Search for the cell housing the specified text and yield its (x, y) center coordinate. 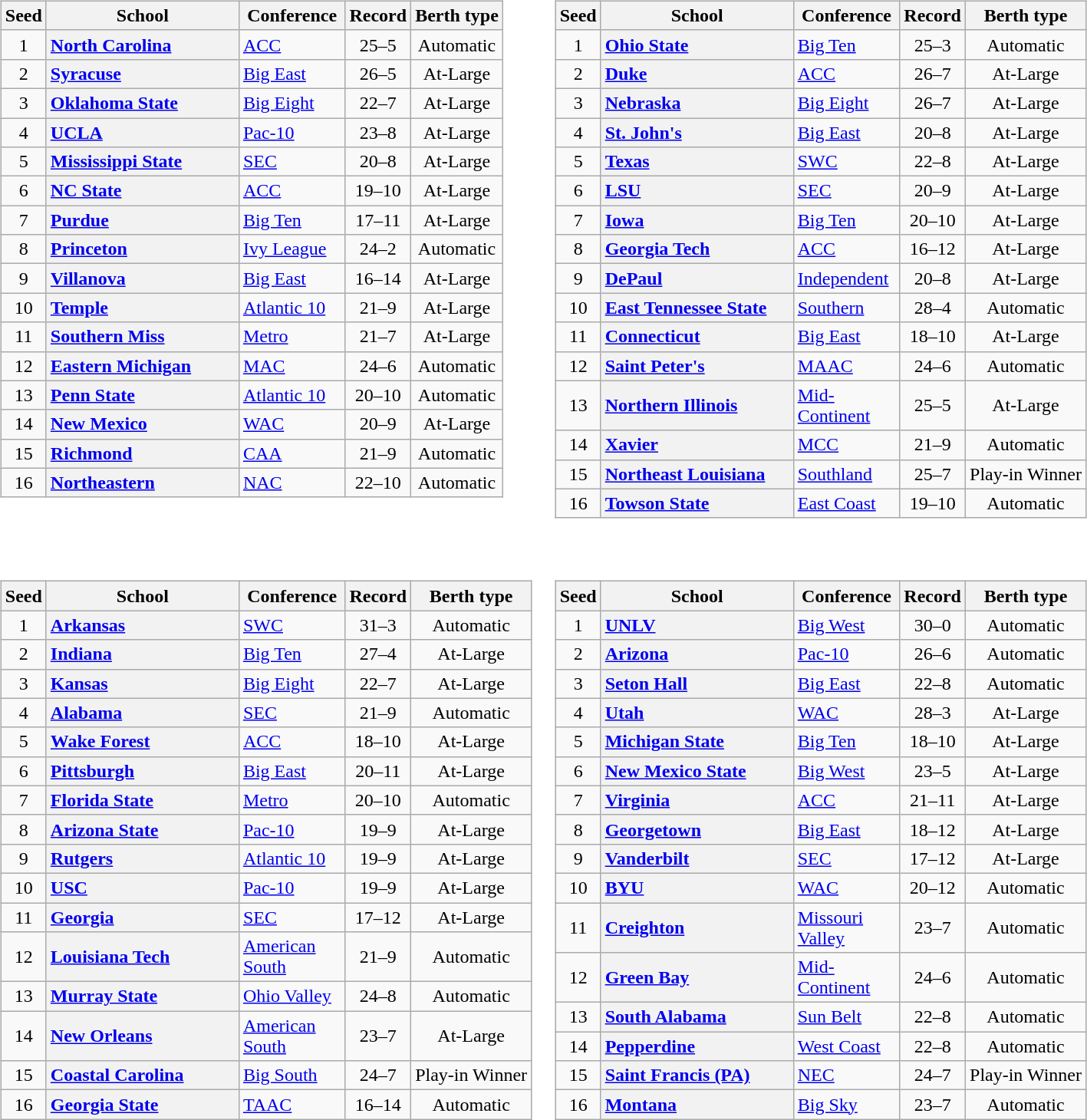
25–7 (933, 474)
Big South (292, 1076)
Alabama (143, 713)
Connecticut (697, 337)
Big Sky (847, 1105)
Oklahoma State (143, 103)
Southern Miss (143, 337)
MCC (847, 445)
Ohio State (697, 44)
27–4 (378, 654)
UNLV (697, 625)
MAC (292, 366)
Southland (847, 474)
28–4 (933, 308)
Coastal Carolina (143, 1076)
Arizona (697, 654)
Seton Hall (697, 684)
Virginia (697, 800)
Purdue (143, 220)
26–5 (378, 74)
Ivy League (292, 249)
New Mexico State (697, 771)
23–8 (378, 133)
18–12 (933, 829)
20–12 (933, 888)
Pepperdine (697, 1046)
LSU (697, 191)
Arkansas (143, 625)
20–11 (378, 771)
Saint Peter's (697, 366)
UCLA (143, 133)
Towson State (697, 503)
NEC (847, 1076)
Saint Francis (PA) (697, 1076)
24–2 (378, 249)
Vanderbilt (697, 858)
24–8 (378, 996)
West Coast (847, 1046)
Arizona State (143, 829)
25–3 (933, 44)
Southern (847, 308)
Michigan State (697, 742)
Georgia Tech (697, 249)
East Tennessee State (697, 308)
Murray State (143, 996)
Missouri Valley (847, 927)
Princeton (143, 249)
16–12 (933, 249)
Pittsburgh (143, 771)
North Carolina (143, 44)
28–3 (933, 713)
Mississippi State (143, 162)
Richmond (143, 453)
Ohio Valley (292, 996)
Duke (697, 74)
Creighton (697, 927)
TAAC (292, 1105)
NAC (292, 483)
BYU (697, 888)
Northern Illinois (697, 405)
MAAC (847, 366)
17–11 (378, 220)
Kansas (143, 684)
31–3 (378, 625)
Indiana (143, 654)
Utah (697, 713)
26–6 (933, 654)
21–7 (378, 337)
DePaul (697, 278)
Rutgers (143, 858)
Georgia (143, 917)
Xavier (697, 445)
Syracuse (143, 74)
Green Bay (697, 977)
South Alabama (697, 1017)
Northeast Louisiana (697, 474)
Sun Belt (847, 1017)
Villanova (143, 278)
Penn State (143, 395)
Florida State (143, 800)
Georgetown (697, 829)
Independent (847, 278)
Montana (697, 1105)
30–0 (933, 625)
Texas (697, 162)
Iowa (697, 220)
USC (143, 888)
Wake Forest (143, 742)
NC State (143, 191)
21–11 (933, 800)
Northeastern (143, 483)
CAA (292, 453)
Eastern Michigan (143, 366)
22–10 (378, 483)
New Mexico (143, 424)
Louisiana Tech (143, 957)
Georgia State (143, 1105)
23–5 (933, 771)
Temple (143, 308)
East Coast (847, 503)
Nebraska (697, 103)
St. John's (697, 133)
New Orleans (143, 1036)
